Return [X, Y] of the center of cell containing provided text 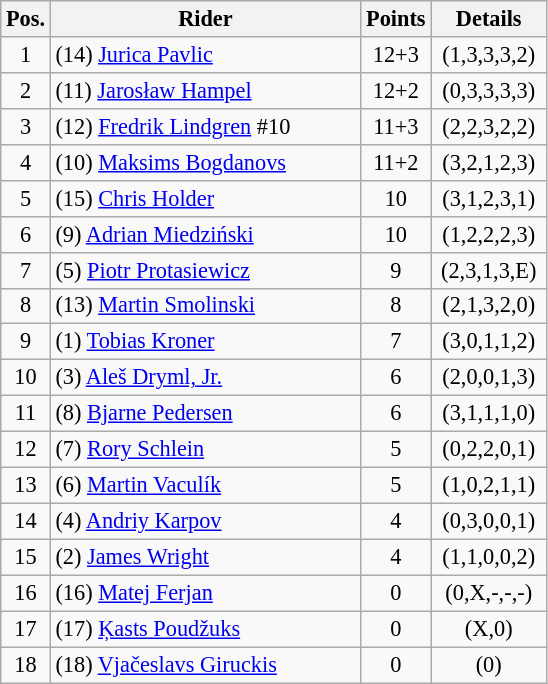
(15) Chris Holder [205, 198]
(14) Jurica Pavlic [205, 55]
(7) Rory Schlein [205, 450]
Rider [205, 19]
(3,1,2,3,1) [488, 198]
Points [396, 19]
(1,0,2,1,1) [488, 485]
(0,3,0,0,1) [488, 521]
(16) Matej Ferjan [205, 593]
(3) Aleš Dryml, Jr. [205, 378]
12+2 [396, 90]
(X,0) [488, 629]
1 [26, 55]
12+3 [396, 55]
11+3 [396, 126]
13 [26, 485]
(0,3,3,3,3) [488, 90]
18 [26, 665]
(1,2,2,2,3) [488, 234]
(0,X,-,-,-) [488, 593]
(18) Vjačeslavs Giruckis [205, 665]
17 [26, 629]
(2,0,0,1,3) [488, 378]
12 [26, 450]
(13) Martin Smolinski [205, 306]
(2,2,3,2,2) [488, 126]
(0) [488, 665]
(3,0,1,1,2) [488, 342]
(9) Adrian Miedziński [205, 234]
(17) Ķasts Poudžuks [205, 629]
11+2 [396, 162]
(2) James Wright [205, 557]
(8) Bjarne Pedersen [205, 414]
(6) Martin Vaculík [205, 485]
3 [26, 126]
11 [26, 414]
Pos. [26, 19]
(2,3,1,3,E) [488, 270]
(1,1,0,0,2) [488, 557]
(0,2,2,0,1) [488, 450]
Details [488, 19]
(2,1,3,2,0) [488, 306]
14 [26, 521]
2 [26, 90]
(12) Fredrik Lindgren #10 [205, 126]
(5) Piotr Protasiewicz [205, 270]
(11) Jarosław Hampel [205, 90]
(3,2,1,2,3) [488, 162]
(3,1,1,1,0) [488, 414]
16 [26, 593]
15 [26, 557]
(1,3,3,3,2) [488, 55]
(10) Maksims Bogdanovs [205, 162]
(4) Andriy Karpov [205, 521]
(1) Tobias Kroner [205, 342]
